Return [X, Y] of the center of cell containing provided text 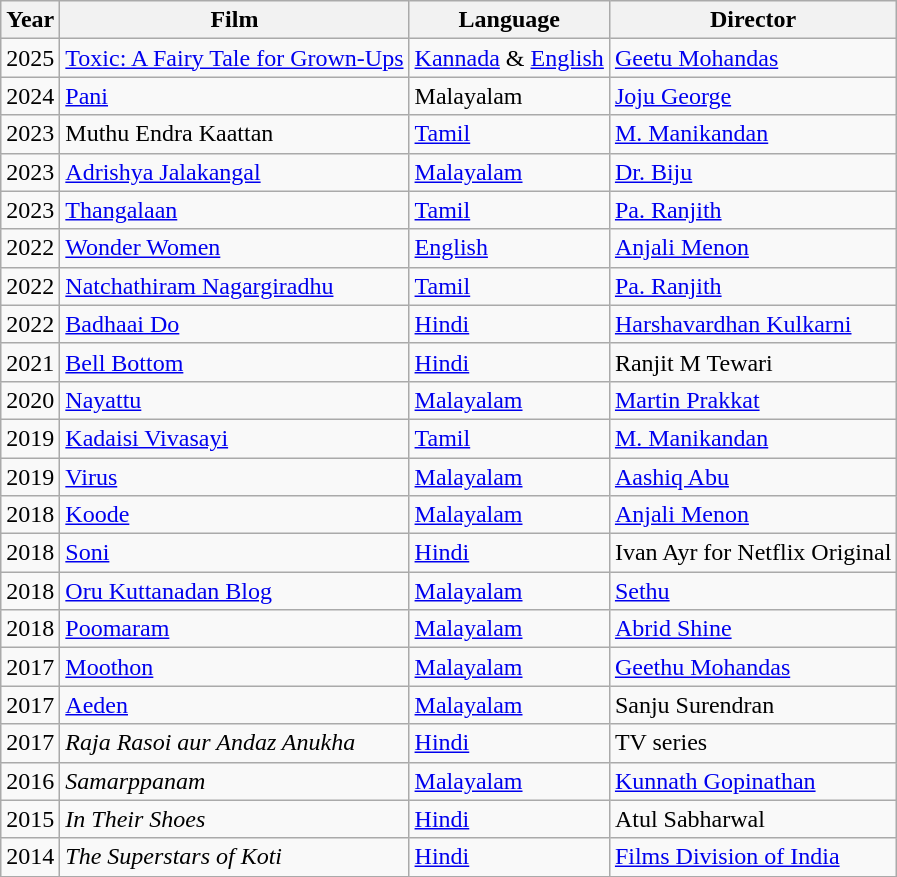
Soni [234, 553]
2021 [30, 362]
Aeden [234, 705]
Year [30, 20]
Ivan Ayr for Netflix Original [752, 553]
Natchathiram Nagargiradhu [234, 286]
Poomaram [234, 629]
Raja Rasoi aur Andaz Anukha [234, 743]
Sethu [752, 591]
Toxic: A Fairy Tale for Grown-Ups [234, 58]
2024 [30, 96]
In Their Shoes [234, 819]
Badhaai Do [234, 324]
Sanju Surendran [752, 705]
Geetu Mohandas [752, 58]
Aashiq Abu [752, 477]
Bell Bottom [234, 362]
Geethu Mohandas [752, 667]
The Superstars of Koti [234, 857]
Kannada & English [509, 58]
Director [752, 20]
Abrid Shine [752, 629]
Atul Sabharwal [752, 819]
English [509, 248]
Kunnath Gopinathan [752, 781]
Adrishya Jalakangal [234, 172]
Nayattu [234, 400]
2020 [30, 400]
Film [234, 20]
Samarppanam [234, 781]
Dr. Biju [752, 172]
2015 [30, 819]
Thangalaan [234, 210]
Ranjit M Tewari [752, 362]
Kadaisi Vivasayi [234, 438]
Moothon [234, 667]
Muthu Endra Kaattan [234, 134]
Martin Prakkat [752, 400]
2016 [30, 781]
Pani [234, 96]
Films Division of India [752, 857]
Joju George [752, 96]
TV series [752, 743]
Harshavardhan Kulkarni [752, 324]
Oru Kuttanadan Blog [234, 591]
Virus [234, 477]
Koode [234, 515]
Wonder Women [234, 248]
2025 [30, 58]
2014 [30, 857]
Language [509, 20]
